For the text-containing cell, return its midpoint in (X, Y) coordinate format. 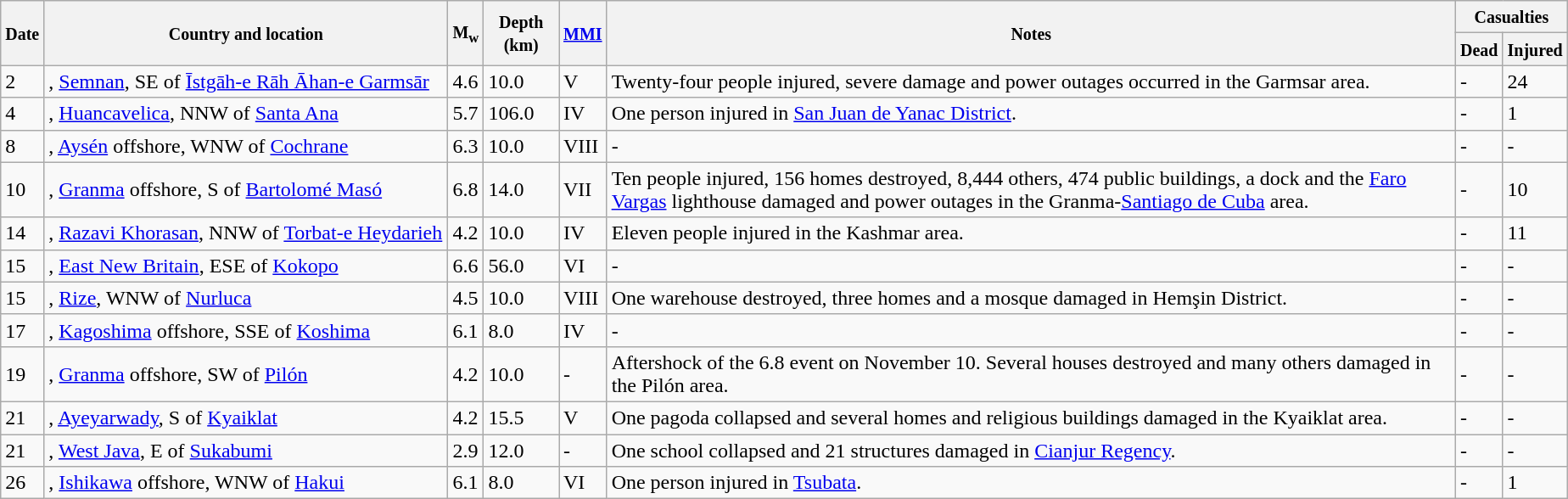
One person injured in Tsubata. (1031, 483)
24 (1535, 81)
2.9 (466, 451)
15.5 (521, 418)
, Semnan, SE of Īstgāh-e Rāh Āhan-e Garmsār (246, 81)
Notes (1031, 33)
6.6 (466, 266)
6.8 (466, 190)
17 (22, 330)
, Ayeyarwady, S of Kyaiklat (246, 418)
Eleven people injured in the Kashmar area. (1031, 233)
One school collapsed and 21 structures damaged in Cianjur Regency. (1031, 451)
MMI (582, 33)
4 (22, 114)
Injured (1535, 49)
19 (22, 373)
, Rize, WNW of Nurluca (246, 298)
8 (22, 146)
Depth (km) (521, 33)
, Granma offshore, S of Bartolomé Masó (246, 190)
26 (22, 483)
One warehouse destroyed, three homes and a mosque damaged in Hemşin District. (1031, 298)
, Kagoshima offshore, SSE of Koshima (246, 330)
6.3 (466, 146)
, Razavi Khorasan, NNW of Torbat-e Heydarieh (246, 233)
14.0 (521, 190)
Country and location (246, 33)
56.0 (521, 266)
, East New Britain, ESE of Kokopo (246, 266)
One pagoda collapsed and several homes and religious buildings damaged in the Kyaiklat area. (1031, 418)
, West Java, E of Sukabumi (246, 451)
11 (1535, 233)
12.0 (521, 451)
Date (22, 33)
Dead (1479, 49)
14 (22, 233)
Casualties (1511, 17)
Aftershock of the 6.8 event on November 10. Several houses destroyed and many others damaged in the Pilón area. (1031, 373)
, Huancavelica, NNW of Santa Ana (246, 114)
5.7 (466, 114)
106.0 (521, 114)
Twenty-four people injured, severe damage and power outages occurred in the Garmsar area. (1031, 81)
Mw (466, 33)
, Aysén offshore, WNW of Cochrane (246, 146)
VII (582, 190)
4.6 (466, 81)
4.5 (466, 298)
2 (22, 81)
One person injured in San Juan de Yanac District. (1031, 114)
, Granma offshore, SW of Pilón (246, 373)
, Ishikawa offshore, WNW of Hakui (246, 483)
